Capture the cell that displays the provided text and extract its (X, Y) central coordinate. 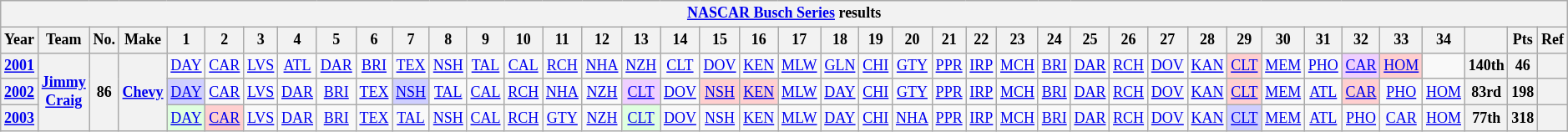
Ref (1553, 40)
4 (297, 40)
19 (876, 40)
86 (104, 92)
77th (1486, 117)
11 (563, 40)
46 (1523, 65)
2002 (20, 92)
30 (1283, 40)
23 (1018, 40)
12 (602, 40)
18 (840, 40)
2001 (20, 65)
2 (225, 40)
16 (759, 40)
25 (1090, 40)
28 (1207, 40)
GLN (840, 65)
Year (20, 40)
24 (1054, 40)
198 (1523, 92)
34 (1444, 40)
Make (143, 40)
17 (800, 40)
1 (186, 40)
Team (63, 40)
83rd (1486, 92)
No. (104, 40)
9 (486, 40)
20 (913, 40)
7 (411, 40)
10 (524, 40)
14 (680, 40)
NASCAR Busch Series results (785, 13)
13 (641, 40)
318 (1523, 117)
27 (1167, 40)
Jimmy Craig (63, 92)
2003 (20, 117)
21 (948, 40)
15 (720, 40)
5 (336, 40)
Pts (1523, 40)
22 (982, 40)
Chevy (143, 92)
32 (1361, 40)
8 (448, 40)
29 (1244, 40)
6 (374, 40)
33 (1401, 40)
140th (1486, 65)
26 (1129, 40)
3 (260, 40)
31 (1324, 40)
